Identify which cell holds the provided text, then report its [X, Y] central coordinate. 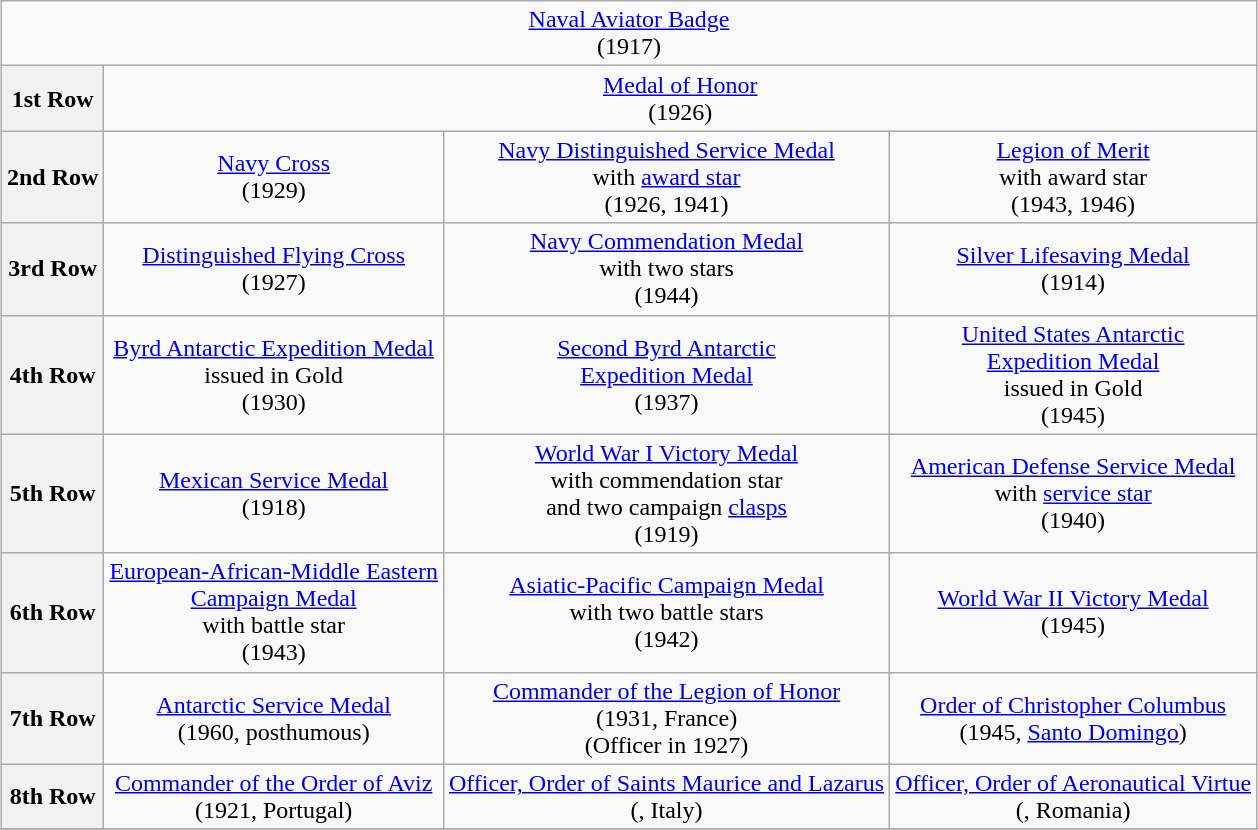
World War I Victory Medalwith commendation star and two campaign clasps(1919) [666, 494]
Officer, Order of Saints Maurice and Lazarus(, Italy) [666, 796]
Mexican Service Medal(1918) [274, 494]
Naval Aviator Badge(1917) [628, 34]
Second Byrd Antarctic Expedition Medal(1937) [666, 374]
Medal of Honor(1926) [680, 98]
Navy Commendation Medalwith two stars(1944) [666, 269]
7th Row [52, 718]
Antarctic Service Medal(1960, posthumous) [274, 718]
3rd Row [52, 269]
Navy Distinguished Service Medal with award star(1926, 1941) [666, 177]
Commander of the Legion of Honor(1931, France)(Officer in 1927) [666, 718]
1st Row [52, 98]
Silver Lifesaving Medal(1914) [1074, 269]
8th Row [52, 796]
4th Row [52, 374]
Navy Cross (1929) [274, 177]
2nd Row [52, 177]
American Defense Service Medalwith service star(1940) [1074, 494]
Distinguished Flying Cross(1927) [274, 269]
Commander of the Order of Aviz(1921, Portugal) [274, 796]
World War II Victory Medal (1945) [1074, 612]
5th Row [52, 494]
European-African-Middle Eastern Campaign Medalwith battle star(1943) [274, 612]
6th Row [52, 612]
Officer, Order of Aeronautical Virtue(, Romania) [1074, 796]
Legion of Meritwith award star(1943, 1946) [1074, 177]
Byrd Antarctic Expedition Medalissued in Gold (1930) [274, 374]
United States Antarctic Expedition Medalissued in Gold (1945) [1074, 374]
Order of Christopher Columbus(1945, Santo Domingo) [1074, 718]
Asiatic-Pacific Campaign Medalwith two battle stars (1942) [666, 612]
